Capture the cell that displays the provided text and extract its (x, y) central coordinate. 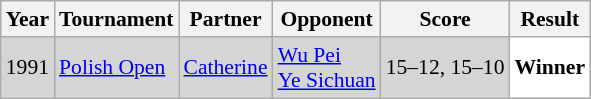
1991 (28, 68)
Partner (226, 19)
Score (446, 19)
Catherine (226, 68)
Winner (550, 68)
Opponent (327, 19)
Polish Open (116, 68)
Tournament (116, 19)
Wu Pei Ye Sichuan (327, 68)
Year (28, 19)
15–12, 15–10 (446, 68)
Result (550, 19)
